From the cell containing the given text, extract its center point as (x, y) coordinate. 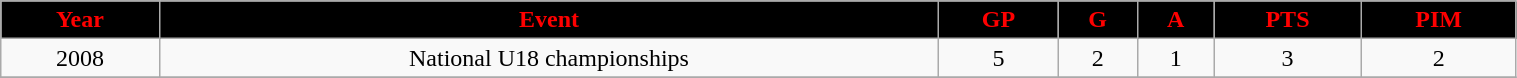
3 (1288, 58)
National U18 championships (549, 58)
2008 (80, 58)
PIM (1438, 20)
Year (80, 20)
PTS (1288, 20)
1 (1176, 58)
GP (998, 20)
Event (549, 20)
5 (998, 58)
A (1176, 20)
G (1098, 20)
